Output the [x, y] coordinate of the center of the cell containing the given text.  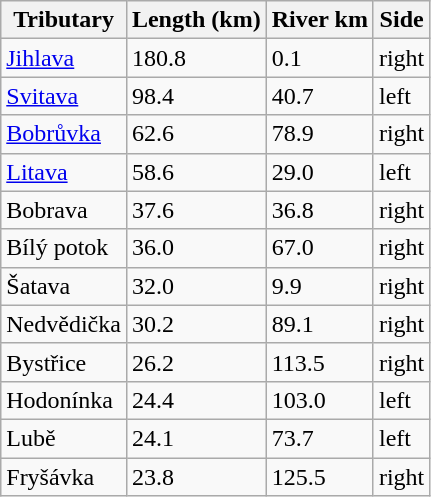
40.7 [320, 96]
78.9 [320, 134]
62.6 [196, 134]
Bílý potok [64, 248]
30.2 [196, 324]
Side [401, 20]
125.5 [320, 477]
73.7 [320, 438]
Tributary [64, 20]
24.1 [196, 438]
67.0 [320, 248]
Bobrůvka [64, 134]
Hodonínka [64, 400]
Bystřice [64, 362]
Šatava [64, 286]
98.4 [196, 96]
23.8 [196, 477]
Length (km) [196, 20]
Fryšávka [64, 477]
58.6 [196, 172]
9.9 [320, 286]
0.1 [320, 58]
Bobrava [64, 210]
Nedvědička [64, 324]
36.0 [196, 248]
32.0 [196, 286]
Jihlava [64, 58]
36.8 [320, 210]
24.4 [196, 400]
37.6 [196, 210]
113.5 [320, 362]
103.0 [320, 400]
Lubě [64, 438]
26.2 [196, 362]
Svitava [64, 96]
River km [320, 20]
180.8 [196, 58]
Litava [64, 172]
29.0 [320, 172]
89.1 [320, 324]
